Scan for the cell matching the given text and deliver its (X, Y) coordinate at center. 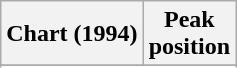
Chart (1994) (72, 34)
Peakposition (189, 34)
